Search for the cell housing the specified text and yield its [X, Y] center coordinate. 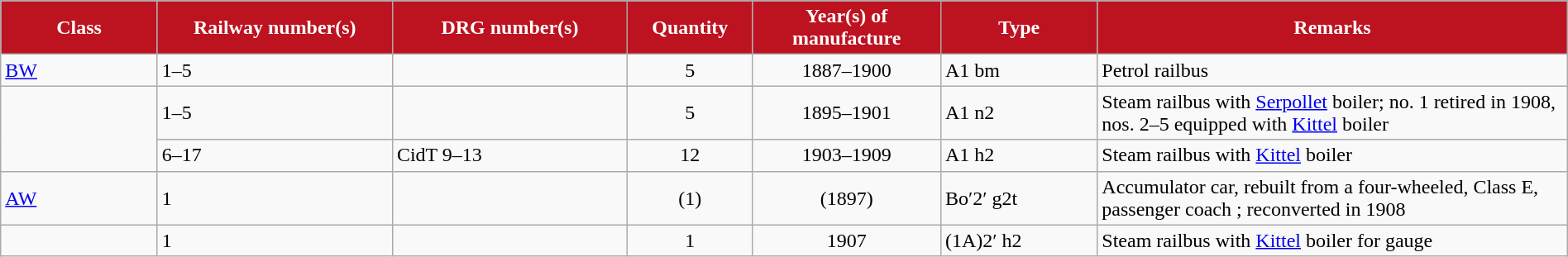
Steam railbus with Kittel boiler [1332, 155]
1895–1901 [847, 112]
AW [79, 198]
Steam railbus with Serpollet boiler; no. 1 retired in 1908, nos. 2–5 equipped with Kittel boiler [1332, 112]
Steam railbus with Kittel boiler for gauge [1332, 240]
6–17 [275, 155]
Railway number(s) [275, 28]
BW [79, 70]
1903–1909 [847, 155]
A1 bm [1019, 70]
A1 n2 [1019, 112]
Remarks [1332, 28]
Accumulator car, rebuilt from a four-wheeled, Class E, passenger coach ; reconverted in 1908 [1332, 198]
Petrol railbus [1332, 70]
Class [79, 28]
Bo′2′ g2t [1019, 198]
1907 [847, 240]
Year(s) of manufacture [847, 28]
CidT 9–13 [509, 155]
Quantity [691, 28]
A1 h2 [1019, 155]
(1A)2′ h2 [1019, 240]
12 [691, 155]
Type [1019, 28]
(1897) [847, 198]
(1) [691, 198]
DRG number(s) [509, 28]
1887–1900 [847, 70]
